Scan for the cell matching the given text and deliver its (x, y) coordinate at center. 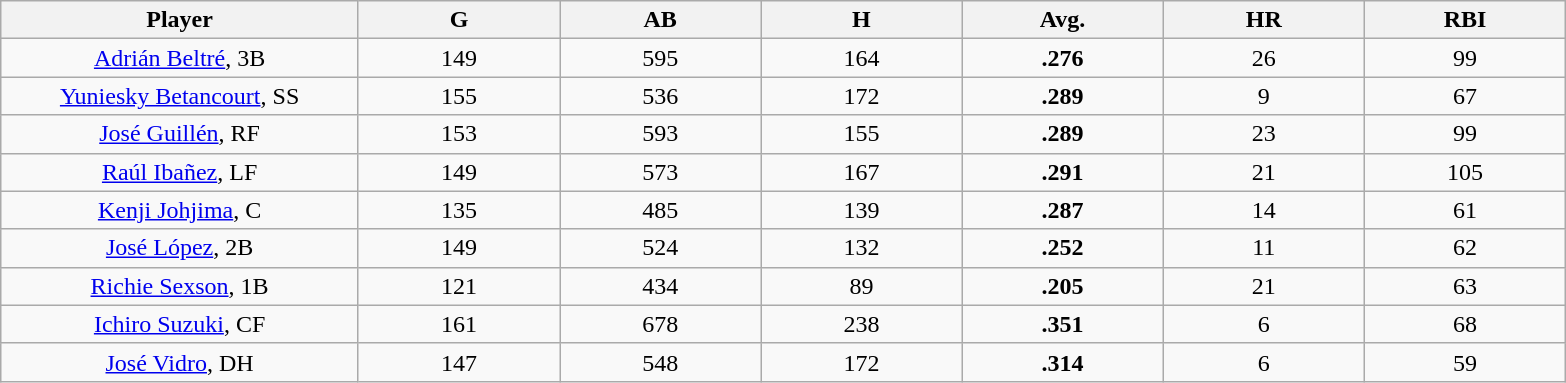
.314 (1062, 362)
167 (862, 172)
11 (1264, 248)
Raúl Ibañez, LF (180, 172)
G (458, 20)
.291 (1062, 172)
HR (1264, 20)
.205 (1062, 286)
Ichiro Suzuki, CF (180, 324)
.276 (1062, 58)
68 (1464, 324)
José López, 2B (180, 248)
Adrián Beltré, 3B (180, 58)
238 (862, 324)
132 (862, 248)
121 (458, 286)
595 (660, 58)
678 (660, 324)
67 (1464, 96)
153 (458, 134)
524 (660, 248)
AB (660, 20)
164 (862, 58)
89 (862, 286)
Kenji Johjima, C (180, 210)
Player (180, 20)
62 (1464, 248)
26 (1264, 58)
61 (1464, 210)
23 (1264, 134)
Richie Sexson, 1B (180, 286)
RBI (1464, 20)
14 (1264, 210)
.351 (1062, 324)
Avg. (1062, 20)
536 (660, 96)
434 (660, 286)
Yuniesky Betancourt, SS (180, 96)
63 (1464, 286)
.252 (1062, 248)
161 (458, 324)
135 (458, 210)
147 (458, 362)
.287 (1062, 210)
José Guillén, RF (180, 134)
548 (660, 362)
593 (660, 134)
139 (862, 210)
José Vidro, DH (180, 362)
59 (1464, 362)
9 (1264, 96)
105 (1464, 172)
H (862, 20)
485 (660, 210)
573 (660, 172)
